Output the [x, y] coordinate of the center of the cell containing the given text.  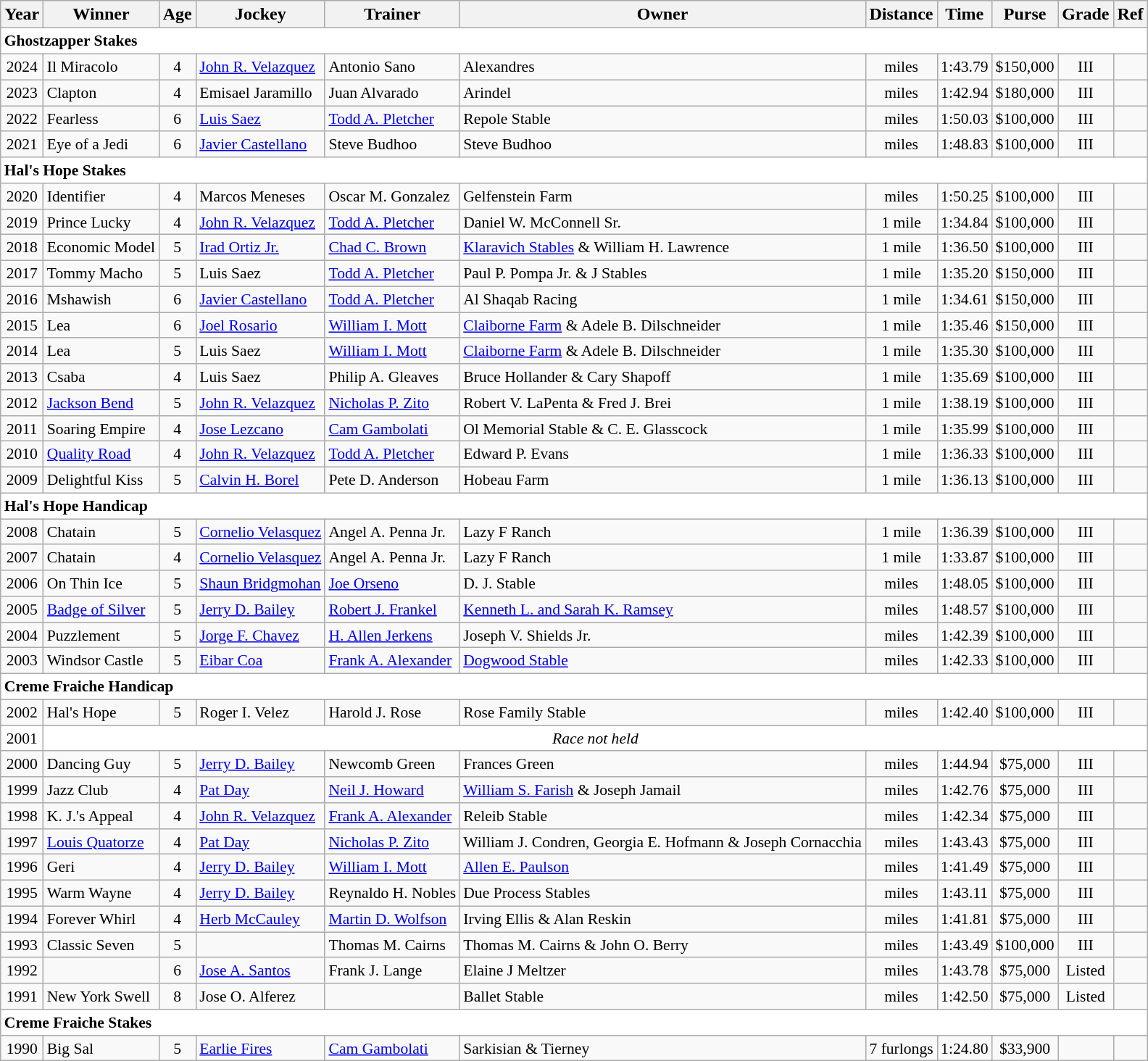
Forever Whirl [101, 919]
2000 [22, 764]
Mshawish [101, 299]
1:36.39 [964, 532]
$180,000 [1025, 93]
2006 [22, 583]
2007 [22, 557]
Economic Model [101, 248]
Puzzlement [101, 635]
New York Swell [101, 996]
Earlie Fires [260, 1048]
Al Shaqab Racing [662, 299]
Edward P. Evans [662, 454]
Big Sal [101, 1048]
Joe Orseno [392, 583]
1:43.78 [964, 970]
Oscar M. Gonzalez [392, 196]
Ghostzapper Stakes [574, 41]
William J. Condren, Georgia E. Hofmann & Joseph Cornacchia [662, 841]
1:36.33 [964, 454]
Robert V. LaPenta & Fred J. Brei [662, 403]
Ballet Stable [662, 996]
Trainer [392, 14]
1:42.40 [964, 712]
Frances Green [662, 764]
2010 [22, 454]
Allen E. Paulson [662, 867]
Joseph V. Shields Jr. [662, 635]
Windsor Castle [101, 661]
Gelfenstein Farm [662, 196]
Thomas M. Cairns & John O. Berry [662, 945]
1993 [22, 945]
Hal's Hope Stakes [574, 170]
Time [964, 14]
2024 [22, 67]
Herb McCauley [260, 919]
Il Miracolo [101, 67]
2012 [22, 403]
Kenneth L. and Sarah K. Ramsey [662, 609]
Jackson Bend [101, 403]
Due Process Stables [662, 893]
1:43.11 [964, 893]
7 furlongs [902, 1048]
2018 [22, 248]
Race not held [596, 738]
Philip A. Gleaves [392, 377]
Martin D. Wolfson [392, 919]
Year [22, 14]
Newcomb Green [392, 764]
1:50.25 [964, 196]
Harold J. Rose [392, 712]
Jazz Club [101, 790]
Quality Road [101, 454]
Warm Wayne [101, 893]
1:48.83 [964, 144]
1:33.87 [964, 557]
Frank J. Lange [392, 970]
Ref [1131, 14]
Reynaldo H. Nobles [392, 893]
1:35.46 [964, 325]
Emisael Jaramillo [260, 93]
1999 [22, 790]
Jose Lezcano [260, 428]
Csaba [101, 377]
Purse [1025, 14]
Thomas M. Cairns [392, 945]
2021 [22, 144]
Hal's Hope Handicap [574, 506]
Louis Quatorze [101, 841]
Jockey [260, 14]
Distance [902, 14]
Eye of a Jedi [101, 144]
D. J. Stable [662, 583]
1:38.19 [964, 403]
1998 [22, 816]
Marcos Meneses [260, 196]
Soaring Empire [101, 428]
Neil J. Howard [392, 790]
Irving Ellis & Alan Reskin [662, 919]
2005 [22, 609]
Dancing Guy [101, 764]
1:41.81 [964, 919]
2020 [22, 196]
Geri [101, 867]
2019 [22, 222]
Robert J. Frankel [392, 609]
2023 [22, 93]
Juan Alvarado [392, 93]
1:34.84 [964, 222]
Releib Stable [662, 816]
Winner [101, 14]
Identifier [101, 196]
Badge of Silver [101, 609]
Elaine J Meltzer [662, 970]
Joel Rosario [260, 325]
Delightful Kiss [101, 480]
1:42.39 [964, 635]
K. J.'s Appeal [101, 816]
2003 [22, 661]
1995 [22, 893]
Clapton [101, 93]
1:41.49 [964, 867]
2011 [22, 428]
1:35.30 [964, 351]
William S. Farish & Joseph Jamail [662, 790]
1:48.05 [964, 583]
Grade [1086, 14]
2017 [22, 273]
Antonio Sano [392, 67]
2015 [22, 325]
Alexandres [662, 67]
1:42.33 [964, 661]
1:35.20 [964, 273]
Tommy Macho [101, 273]
1:42.50 [964, 996]
Jorge F. Chavez [260, 635]
1:34.61 [964, 299]
2001 [22, 738]
1:42.76 [964, 790]
Bruce Hollander & Cary Shapoff [662, 377]
Creme Fraiche Stakes [574, 1023]
On Thin Ice [101, 583]
2022 [22, 119]
H. Allen Jerkens [392, 635]
Klaravich Stables & William H. Lawrence [662, 248]
1:36.13 [964, 480]
$33,900 [1025, 1048]
2013 [22, 377]
Jose O. Alferez [260, 996]
Ol Memorial Stable & C. E. Glasscock [662, 428]
1:35.99 [964, 428]
2016 [22, 299]
1:44.94 [964, 764]
1991 [22, 996]
1990 [22, 1048]
Owner [662, 14]
Hobeau Farm [662, 480]
Fearless [101, 119]
1994 [22, 919]
2014 [22, 351]
1:36.50 [964, 248]
Daniel W. McConnell Sr. [662, 222]
2008 [22, 532]
Pete D. Anderson [392, 480]
Dogwood Stable [662, 661]
1:42.34 [964, 816]
Paul P. Pompa Jr. & J Stables [662, 273]
1:42.94 [964, 93]
1996 [22, 867]
2009 [22, 480]
2002 [22, 712]
1:43.79 [964, 67]
Calvin H. Borel [260, 480]
1:48.57 [964, 609]
Sarkisian & Tierney [662, 1048]
1:35.69 [964, 377]
Repole Stable [662, 119]
1:43.49 [964, 945]
8 [177, 996]
1:24.80 [964, 1048]
Age [177, 14]
1:43.43 [964, 841]
1992 [22, 970]
Hal's Hope [101, 712]
Arindel [662, 93]
Creme Fraiche Handicap [574, 686]
Shaun Bridgmohan [260, 583]
Prince Lucky [101, 222]
Irad Ortiz Jr. [260, 248]
Classic Seven [101, 945]
Rose Family Stable [662, 712]
Jose A. Santos [260, 970]
Eibar Coa [260, 661]
1997 [22, 841]
1:50.03 [964, 119]
Roger I. Velez [260, 712]
2004 [22, 635]
Chad C. Brown [392, 248]
